Search for the cell housing the specified text and yield its [X, Y] center coordinate. 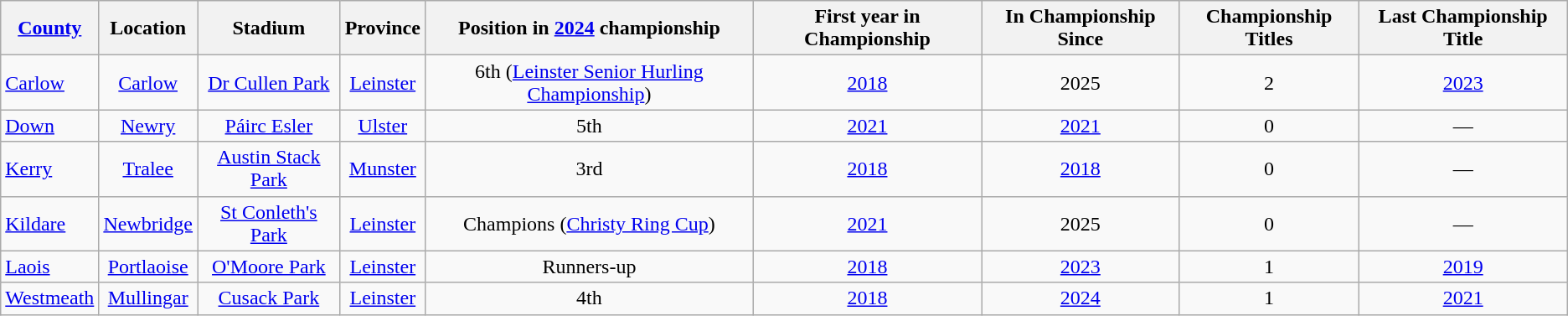
5th [589, 126]
Dr Cullen Park [270, 82]
County [50, 28]
3rd [589, 169]
Austin Stack Park [270, 169]
6th (Leinster Senior Hurling Championship) [589, 82]
Stadium [270, 28]
2 [1269, 82]
Laois [50, 267]
Location [148, 28]
Newry [148, 126]
Tralee [148, 169]
Position in 2024 championship [589, 28]
O'Moore Park [270, 267]
Last Championship Title [1462, 28]
Championship Titles [1269, 28]
Cusack Park [270, 298]
Champions (Christy Ring Cup) [589, 223]
2019 [1462, 267]
Down [50, 126]
Kildare [50, 223]
Newbridge [148, 223]
Mullingar [148, 298]
Ulster [382, 126]
Westmeath [50, 298]
4th [589, 298]
Kerry [50, 169]
First year in Championship [867, 28]
2024 [1081, 298]
Munster [382, 169]
Province [382, 28]
St Conleth's Park [270, 223]
In Championship Since [1081, 28]
Portlaoise [148, 267]
Runners-up [589, 267]
Páirc Esler [270, 126]
